Capture the cell that displays the provided text and extract its (X, Y) central coordinate. 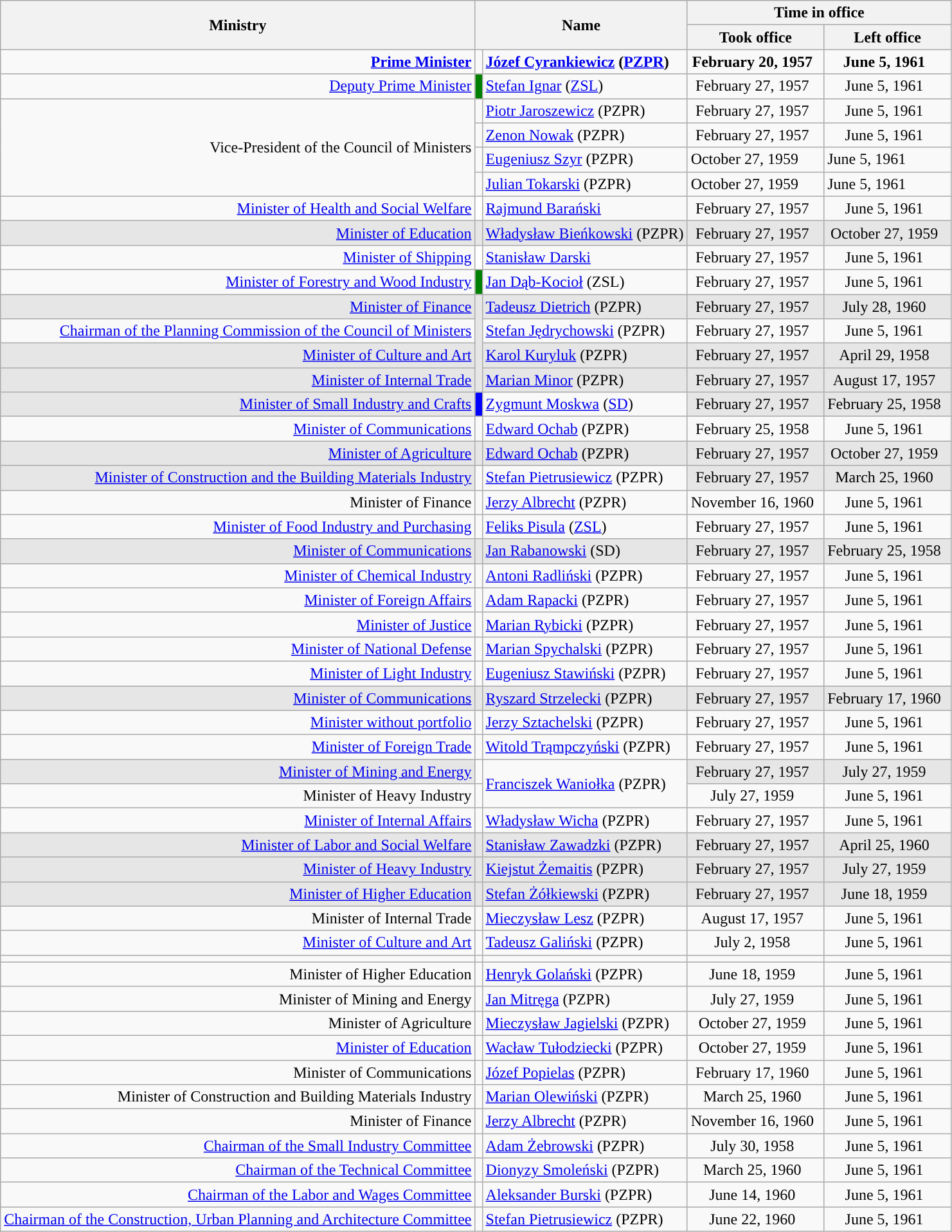
Minister of Labor and Social Welfare (238, 845)
Minister of Food Industry and Purchasing (238, 527)
Henryk Golański (PZPR) (585, 974)
Tadeusz Dietrich (PZPR) (585, 307)
Chairman of the Construction, Urban Planning and Architecture Committee (238, 1219)
Minister of Health and Social Welfare (238, 208)
Vice-President of the Council of Ministers (238, 147)
Dionyzy Smoleński (PZPR) (585, 1170)
Minister of Internal Affairs (238, 820)
Marian Spychalski (PZPR) (585, 649)
Adam Rapacki (PZPR) (585, 600)
Prime Minister (238, 62)
Stanisław Darski (585, 257)
Minister of Chemical Industry (238, 575)
Ministry (238, 25)
Minister of Shipping (238, 257)
April 29, 1958 (888, 356)
Adam Żebrowski (PZPR) (585, 1146)
Franciszek Waniołka (PZPR) (585, 784)
Witold Trąmpczyński (PZPR) (585, 747)
Zenon Nowak (PZPR) (585, 135)
Mieczysław Jagielski (PZPR) (585, 1023)
Piotr Jaroszewicz (PZPR) (585, 111)
Chairman of the Labor and Wages Committee (238, 1195)
Minister of Small Industry and Crafts (238, 404)
Left office (888, 37)
Chairman of the Small Industry Committee (238, 1146)
Karol Kuryluk (PZPR) (585, 356)
Ryszard Strzelecki (PZPR) (585, 698)
Chairman of the Planning Commission of the Council of Ministers (238, 331)
Minister of Forestry and Wood Industry (238, 282)
Rajmund Barański (585, 208)
Marian Rybicki (PZPR) (585, 624)
February 20, 1957 (756, 62)
Julian Tokarski (PZPR) (585, 184)
Took office (756, 37)
Name (581, 25)
Tadeusz Galiński (PZPR) (585, 943)
Eugeniusz Szyr (PZPR) (585, 159)
Minister of Foreign Affairs (238, 600)
Józef Popielas (PZPR) (585, 1072)
Antoni Radliński (PZPR) (585, 575)
Eugeniusz Stawiński (PZPR) (585, 673)
Minister of Light Industry (238, 673)
Jerzy Sztachelski (PZPR) (585, 723)
Minister of Foreign Trade (238, 747)
April 25, 1960 (888, 845)
Jan Rabanowski (SD) (585, 551)
Józef Cyrankiewicz (PZPR) (585, 62)
June 22, 1960 (756, 1219)
Stefan Ignar (ZSL) (585, 86)
Stefan Jędrychowski (PZPR) (585, 331)
Marian Olewiński (PZPR) (585, 1097)
Marian Minor (PZPR) (585, 380)
Minister without portfolio (238, 723)
Feliks Pisula (ZSL) (585, 527)
Władysław Bieńkowski (PZPR) (585, 233)
Mieczysław Lesz (PZPR) (585, 918)
Stefan Żółkiewski (PZPR) (585, 894)
July 2, 1958 (756, 943)
Jan Mitręga (PZPR) (585, 999)
Aleksander Burski (PZPR) (585, 1195)
June 14, 1960 (756, 1195)
July 28, 1960 (888, 307)
Wacław Tułodziecki (PZPR) (585, 1047)
Kiejstut Żemaitis (PZPR) (585, 869)
Deputy Prime Minister (238, 86)
Stanisław Zawadzki (PZPR) (585, 845)
July 30, 1958 (756, 1146)
Zygmunt Moskwa (SD) (585, 404)
Minister of Construction and the Building Materials Industry (238, 478)
Minister of National Defense (238, 649)
Minister of Justice (238, 624)
Time in office (819, 13)
Jan Dąb-Kocioł (ZSL) (585, 282)
Chairman of the Technical Committee (238, 1170)
Minister of Construction and Building Materials Industry (238, 1097)
Władysław Wicha (PZPR) (585, 820)
